Extract the (X, Y) coordinate from the center of the cell holding the provided text.  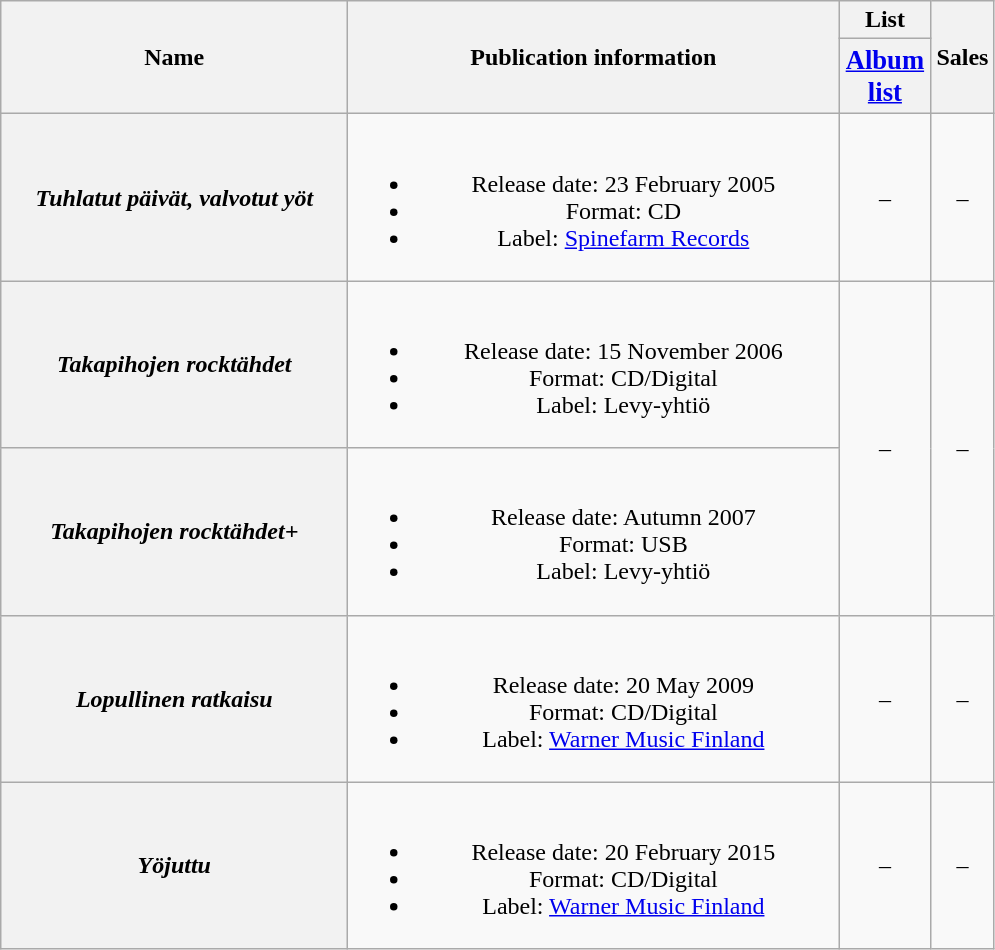
List (885, 20)
Release date: 20 February 2015Format: CD/DigitalLabel: Warner Music Finland (594, 866)
Publication information (594, 58)
Takapihojen rocktähdet (174, 364)
Release date: Autumn 2007Format: USBLabel: Levy-yhtiö (594, 532)
Name (174, 58)
Release date: 20 May 2009Format: CD/DigitalLabel: Warner Music Finland (594, 698)
Tuhlatut päivät, valvotut yöt (174, 198)
Sales (962, 58)
Yöjuttu (174, 866)
Lopullinen ratkaisu (174, 698)
Album list (885, 76)
Release date: 15 November 2006Format: CD/DigitalLabel: Levy-yhtiö (594, 364)
Takapihojen rocktähdet+ (174, 532)
Release date: 23 February 2005Format: CDLabel: Spinefarm Records (594, 198)
